Extract the [x, y] coordinate from the center of the cell holding the provided text.  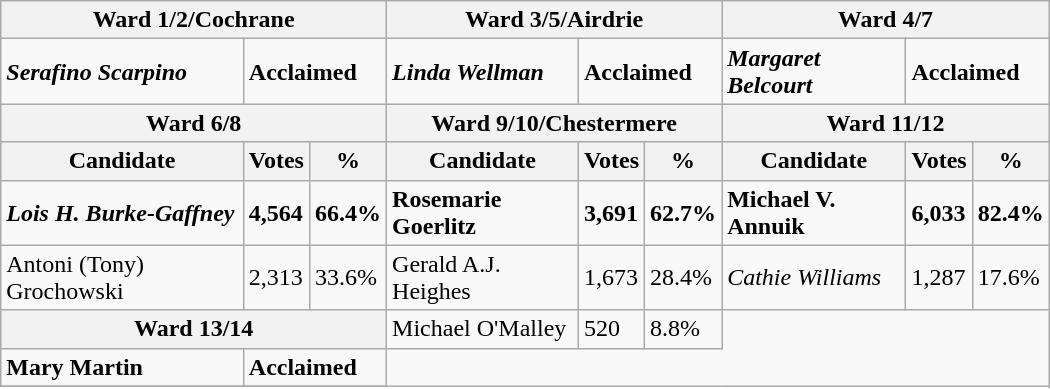
Mary Martin [122, 367]
82.4% [1010, 212]
Michael V. Annuik [814, 212]
Ward 11/12 [886, 123]
1,287 [939, 278]
2,313 [276, 278]
Ward 1/2/Cochrane [194, 20]
Linda Wellman [483, 72]
Margaret Belcourt [814, 72]
66.4% [348, 212]
Gerald A.J. Heighes [483, 278]
Ward 3/5/Airdrie [554, 20]
Ward 13/14 [194, 329]
17.6% [1010, 278]
Ward 4/7 [886, 20]
3,691 [611, 212]
33.6% [348, 278]
8.8% [684, 329]
1,673 [611, 278]
62.7% [684, 212]
Michael O'Malley [483, 329]
4,564 [276, 212]
Lois H. Burke-Gaffney [122, 212]
28.4% [684, 278]
6,033 [939, 212]
Rosemarie Goerlitz [483, 212]
520 [611, 329]
Cathie Williams [814, 278]
Antoni (Tony) Grochowski [122, 278]
Ward 9/10/Chestermere [554, 123]
Ward 6/8 [194, 123]
Serafino Scarpino [122, 72]
